For the text-containing cell, return its midpoint in [x, y] coordinate format. 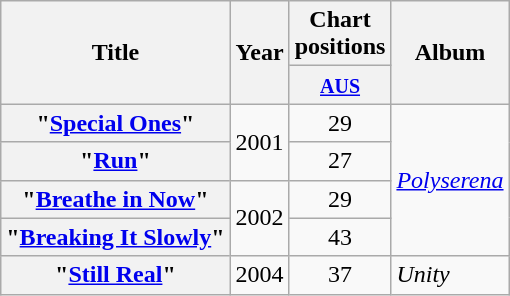
Polyserena [450, 180]
37 [340, 275]
"Run" [116, 161]
2001 [260, 142]
"Still Real" [116, 275]
AUS [340, 85]
"Breathe in Now" [116, 199]
Album [450, 52]
Title [116, 52]
2004 [260, 275]
27 [340, 161]
2002 [260, 218]
43 [340, 237]
Year [260, 52]
Unity [450, 275]
"Breaking It Slowly" [116, 237]
Chart positions [340, 34]
"Special Ones" [116, 123]
